Return [x, y] of the center of cell containing provided text 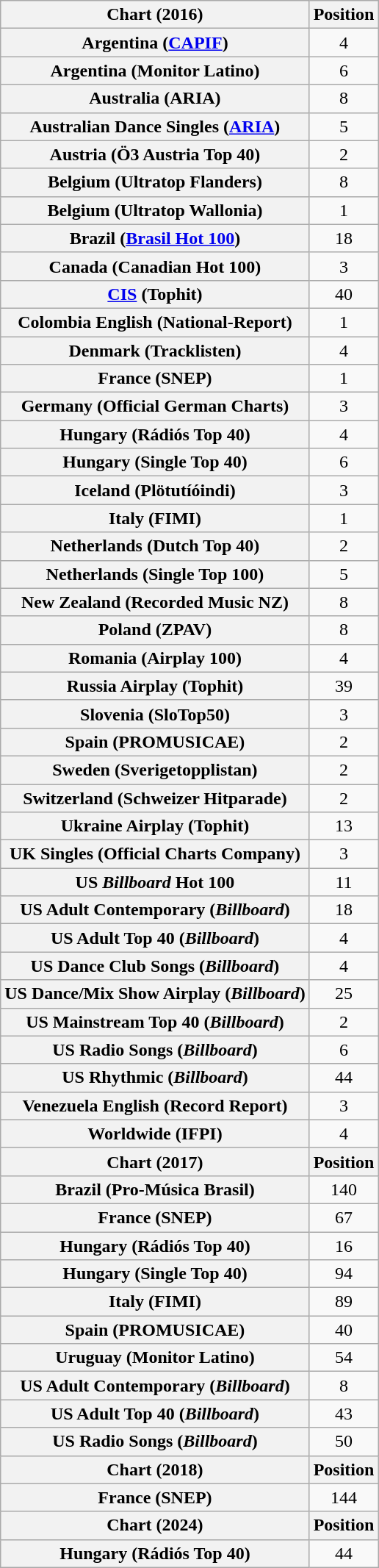
Brazil (Pro-Música Brasil) [155, 1189]
39 [344, 686]
Slovenia (SloTop50) [155, 714]
US Mainstream Top 40 (Billboard) [155, 1022]
Brazil (Brasil Hot 100) [155, 238]
Denmark (Tracklisten) [155, 351]
54 [344, 1358]
Belgium (Ultratop Flanders) [155, 182]
Uruguay (Monitor Latino) [155, 1358]
Switzerland (Schweizer Hitparade) [155, 798]
UK Singles (Official Charts Company) [155, 854]
Iceland (Plötutíóindi) [155, 490]
Chart (2016) [155, 15]
94 [344, 1274]
43 [344, 1414]
Netherlands (Dutch Top 40) [155, 546]
Argentina (Monitor Latino) [155, 71]
Romania (Airplay 100) [155, 658]
13 [344, 826]
11 [344, 882]
US Dance Club Songs (Billboard) [155, 966]
Argentina (CAPIF) [155, 43]
16 [344, 1246]
144 [344, 1497]
Worldwide (IFPI) [155, 1134]
89 [344, 1302]
Australia (ARIA) [155, 99]
50 [344, 1442]
Ukraine Airplay (Tophit) [155, 826]
Canada (Canadian Hot 100) [155, 266]
Russia Airplay (Tophit) [155, 686]
Belgium (Ultratop Wallonia) [155, 210]
Chart (2017) [155, 1161]
Chart (2024) [155, 1525]
CIS (Tophit) [155, 294]
Venezuela English (Record Report) [155, 1106]
Austria (Ö3 Austria Top 40) [155, 154]
25 [344, 994]
Colombia English (National-Report) [155, 322]
Sweden (Sverigetopplistan) [155, 770]
New Zealand (Recorded Music NZ) [155, 602]
US Billboard Hot 100 [155, 882]
US Rhythmic (Billboard) [155, 1078]
Australian Dance Singles (ARIA) [155, 126]
67 [344, 1217]
Chart (2018) [155, 1469]
Germany (Official German Charts) [155, 407]
140 [344, 1189]
US Dance/Mix Show Airplay (Billboard) [155, 994]
Netherlands (Single Top 100) [155, 574]
Poland (ZPAV) [155, 630]
